Output the (x, y) coordinate of the center of the cell containing the given text.  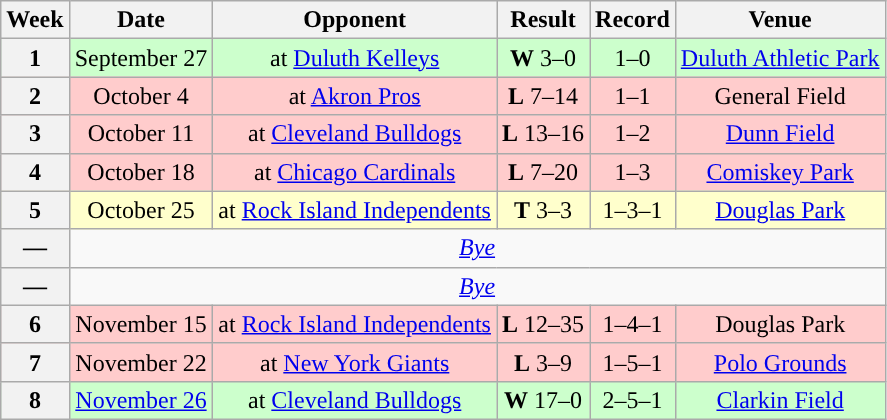
1–0 (633, 58)
at New York Giants (355, 362)
L 7–20 (542, 172)
L 7–14 (542, 96)
Comiskey Park (780, 172)
2–5–1 (633, 400)
Week (35, 20)
W 17–0 (542, 400)
Clarkin Field (780, 400)
November 15 (141, 324)
T 3–3 (542, 210)
October 11 (141, 134)
October 25 (141, 210)
4 (35, 172)
L 12–35 (542, 324)
1–3 (633, 172)
Opponent (355, 20)
3 (35, 134)
1 (35, 58)
November 22 (141, 362)
8 (35, 400)
Dunn Field (780, 134)
2 (35, 96)
at Chicago Cardinals (355, 172)
Venue (780, 20)
October 18 (141, 172)
7 (35, 362)
Result (542, 20)
at Akron Pros (355, 96)
1–2 (633, 134)
1–5–1 (633, 362)
September 27 (141, 58)
Record (633, 20)
1–3–1 (633, 210)
at Duluth Kelleys (355, 58)
1–4–1 (633, 324)
L 3–9 (542, 362)
November 26 (141, 400)
General Field (780, 96)
Polo Grounds (780, 362)
W 3–0 (542, 58)
1–1 (633, 96)
October 4 (141, 96)
Date (141, 20)
6 (35, 324)
L 13–16 (542, 134)
5 (35, 210)
Duluth Athletic Park (780, 58)
